For the text-containing cell, return its midpoint in [X, Y] coordinate format. 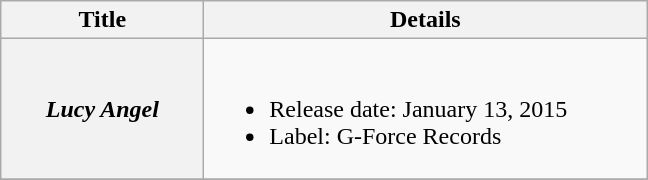
Lucy Angel [102, 109]
Release date: January 13, 2015Label: G-Force Records [426, 109]
Details [426, 20]
Title [102, 20]
